From the cell containing the given text, extract its center point as [x, y] coordinate. 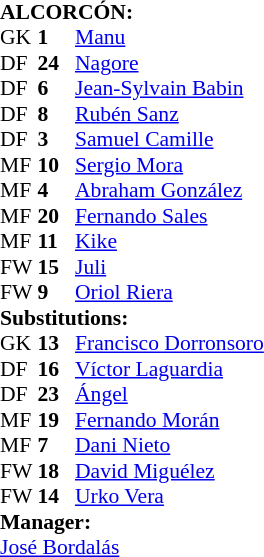
18 [57, 471]
Samuel Camille [170, 139]
23 [57, 395]
9 [57, 293]
Abraham González [170, 191]
24 [57, 63]
15 [57, 267]
3 [57, 139]
4 [57, 191]
13 [57, 343]
16 [57, 369]
Dani Nieto [170, 445]
Substitutions: [132, 318]
8 [57, 114]
Nagore [170, 63]
Rubén Sanz [170, 114]
Sergio Mora [170, 165]
Juli [170, 267]
7 [57, 445]
10 [57, 165]
Manu [170, 37]
14 [57, 497]
Urko Vera [170, 497]
Fernando Sales [170, 216]
Manager: [132, 522]
20 [57, 216]
6 [57, 89]
Oriol Riera [170, 293]
Víctor Laguardia [170, 369]
11 [57, 241]
Fernando Morán [170, 420]
Francisco Dorronsoro [170, 343]
1 [57, 37]
19 [57, 420]
Ángel [170, 395]
Jean-Sylvain Babin [170, 89]
Kike [170, 241]
David Miguélez [170, 471]
